Output the [X, Y] coordinate of the center of the cell containing the given text.  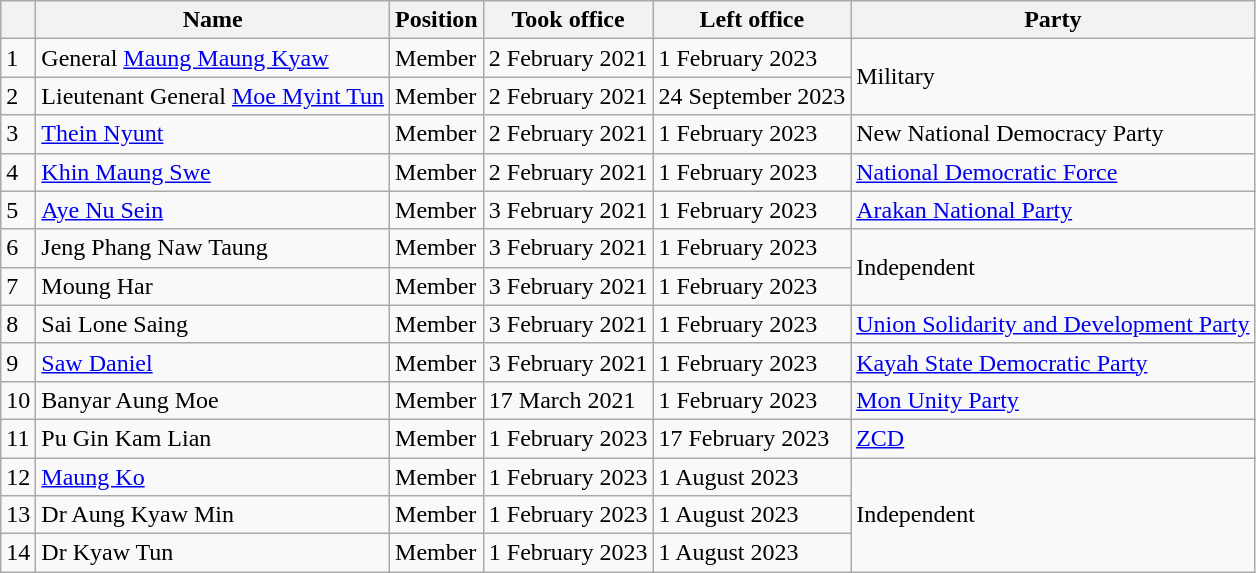
2 [18, 96]
ZCD [1053, 438]
Saw Daniel [213, 362]
Pu Gin Kam Lian [213, 438]
17 February 2023 [752, 438]
Party [1053, 20]
Union Solidarity and Development Party [1053, 324]
Left office [752, 20]
4 [18, 172]
1 [18, 58]
Military [1053, 77]
Dr Aung Kyaw Min [213, 515]
Lieutenant General Moe Myint Tun [213, 96]
Banyar Aung Moe [213, 400]
8 [18, 324]
3 [18, 134]
Khin Maung Swe [213, 172]
Sai Lone Saing [213, 324]
National Democratic Force [1053, 172]
New National Democracy Party [1053, 134]
14 [18, 553]
13 [18, 515]
Dr Kyaw Tun [213, 553]
12 [18, 477]
Thein Nyunt [213, 134]
17 March 2021 [568, 400]
5 [18, 210]
Arakan National Party [1053, 210]
Jeng Phang Naw Taung [213, 248]
11 [18, 438]
Aye Nu Sein [213, 210]
Maung Ko [213, 477]
Took office [568, 20]
Name [213, 20]
Mon Unity Party [1053, 400]
6 [18, 248]
10 [18, 400]
Position [437, 20]
9 [18, 362]
24 September 2023 [752, 96]
Moung Har [213, 286]
Kayah State Democratic Party [1053, 362]
General Maung Maung Kyaw [213, 58]
7 [18, 286]
